Capture the cell that displays the provided text and extract its [X, Y] central coordinate. 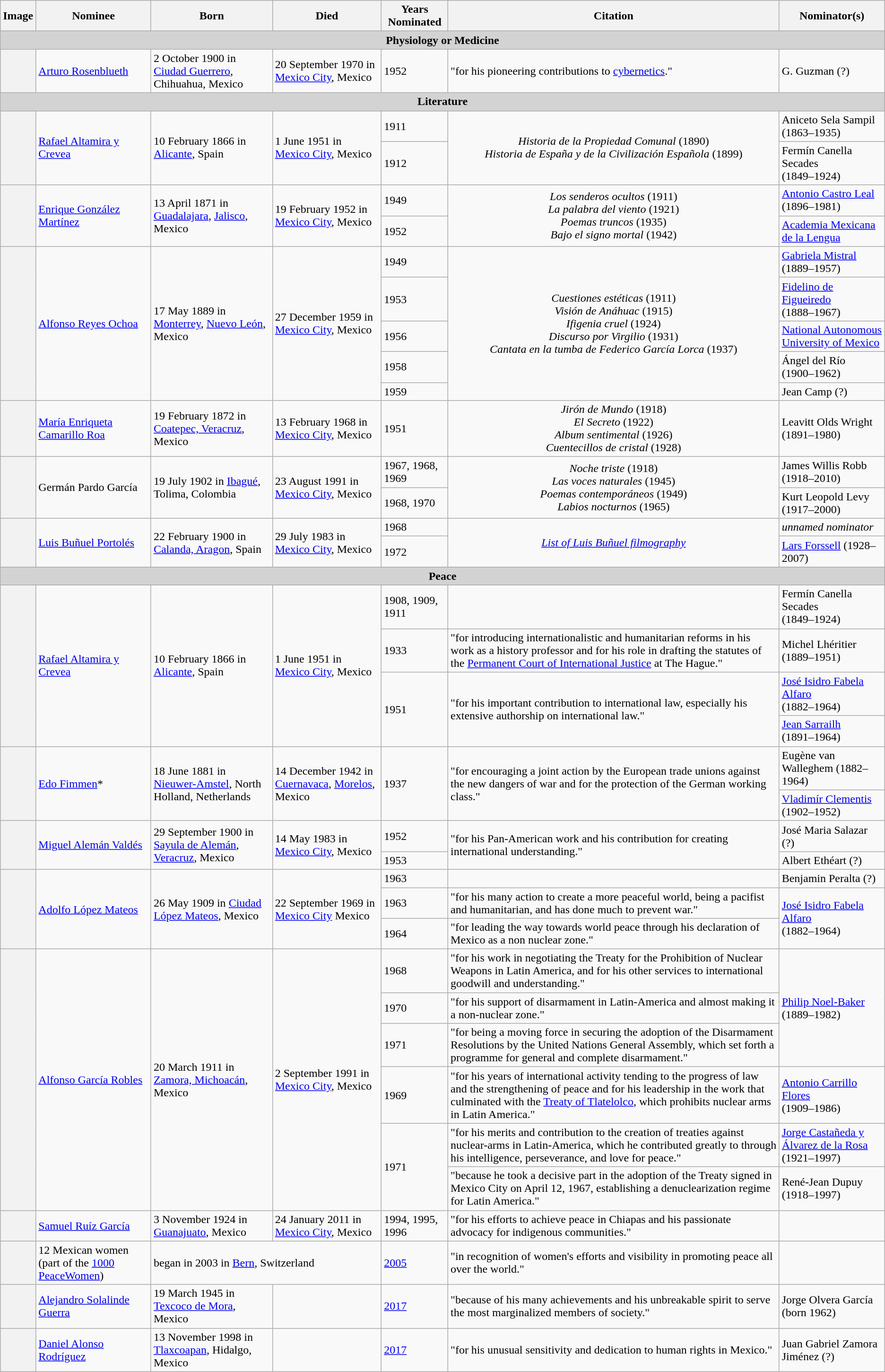
Jean Camp (?) [832, 391]
Gabriela Mistral (1889–1957) [832, 262]
3 November 1924 in Guanajuato, Mexico [212, 1226]
Alejandro Solalinde Guerra [94, 1306]
20 March 1911 in Zamora, Michoacán, Mexico [212, 1080]
Fidelino de Figueiredo (1888–1967) [832, 299]
Enrique González Martínez [94, 216]
1968, 1970 [415, 503]
Kurt Leopold Levy (1917–2000) [832, 503]
Albert Ethéart (?) [832, 860]
1937 [415, 783]
1908, 1909, 1911 [415, 607]
"for his support of disarmament in Latin-America and almost making it a non-nuclear zone." [614, 1008]
Aniceto Sela Sampil (1863–1935) [832, 126]
2005 [415, 1263]
2 October 1900 in Ciudad Guerrero, Chihuahua, Mexico [212, 71]
13 November 1998 in Tlaxcoapan, Hidalgo, Mexico [212, 1350]
Antonio Carrillo Flores (1909–1986) [832, 1095]
Jorge Olvera García (born 1962) [832, 1306]
Physiology or Medicine [442, 40]
1969 [415, 1095]
José Maria Salazar (?) [832, 836]
1994, 1995, 1996 [415, 1226]
Image [18, 16]
"for his Pan-American work and his contribution for creating international understanding." [614, 845]
Died [327, 16]
14 December 1942 in Cuernavaca, Morelos, Mexico [327, 783]
Alfonso Reyes Ochoa [94, 323]
Juan Gabriel Zamora Jiménez (?) [832, 1350]
1912 [415, 163]
Miguel Alemán Valdés [94, 845]
20 September 1970 in Mexico City, Mexico [327, 71]
List of Luis Buñuel filmography [614, 543]
Noche triste (1918)Las voces naturales (1945)Poemas contemporáneos (1949)Labios nocturnos (1965) [614, 488]
Alfonso García Robles [94, 1080]
Germán Pardo García [94, 488]
2 September 1991 in Mexico City, Mexico [327, 1080]
Vladimír Clementis (1902–1952) [832, 805]
Literature [442, 102]
James Willis Robb (1918–2010) [832, 472]
24 January 2011 in Mexico City, Mexico [327, 1226]
19 February 1872 in Coatepec, Veracruz, Mexico [212, 428]
G. Guzman (?) [832, 71]
Years Nominated [415, 16]
1959 [415, 391]
19 July 1902 in Ibagué, Tolima, Colombia [212, 488]
"for his pioneering contributions to cybernetics." [614, 71]
Arturo Rosenblueth [94, 71]
Citation [614, 16]
Ángel del Río (1900–1962) [832, 367]
"for his unusual sensitivity and dedication to human rights in Mexico." [614, 1350]
"for his efforts to achieve peace in Chiapas and his passionate advocacy for indigenous communities." [614, 1226]
"for encouraging a joint action by the European trade unions against the new dangers of war and for the protection of the German working class." [614, 783]
Adolfo López Mateos [94, 909]
Eugène van Walleghem (1882–1964) [832, 768]
1970 [415, 1008]
Born [212, 16]
23 August 1991 in Mexico City, Mexico [327, 488]
1967, 1968, 1969 [415, 472]
Jorge Castañeda y Álvarez de la Rosa (1921–1997) [832, 1145]
"for his important contribution to international law, especially his extensive authorship on international law." [614, 709]
Peace [442, 576]
unnamed nominator [832, 527]
27 December 1959 in Mexico City, Mexico [327, 323]
Luis Buñuel Portolés [94, 543]
22 September 1969 in Mexico City Mexico [327, 909]
Los senderos ocultos (1911)La palabra del viento (1921)Poemas truncos (1935)Bajo el signo mortal (1942) [614, 216]
René-Jean Dupuy (1918–1997) [832, 1188]
22 February 1900 in Calanda, Aragon, Spain [212, 543]
Jirón de Mundo (1918)El Secreto (1922)Album sentimental (1926)Cuentecillos de cristal (1928) [614, 428]
María Enriqueta Camarillo Roa [94, 428]
14 May 1983 in Mexico City, Mexico [327, 845]
National Autonomous University of Mexico [832, 336]
12 Mexican women (part of the 1000 PeaceWomen) [94, 1263]
29 September 1900 in Sayula de Alemán, Veracruz, Mexico [212, 845]
"because of his many achievements and his unbreakable spirit to serve the most marginalized members of society." [614, 1306]
1956 [415, 336]
1911 [415, 126]
"for his many action to create a more peaceful world, being a pacifist and humanitarian, and has done much to prevent war." [614, 902]
19 March 1945 in Texcoco de Mora, Mexico [212, 1306]
Leavitt Olds Wright (1891–1980) [832, 428]
1933 [415, 650]
"in recognition of women's efforts and visibility in promoting peace all over the world." [614, 1263]
1972 [415, 551]
Nominator(s) [832, 16]
Daniel Alonso Rodríguez [94, 1350]
Lars Forssell (1928–2007) [832, 551]
Nominee [94, 16]
Edo Fimmen* [94, 783]
Benjamin Peralta (?) [832, 878]
1964 [415, 934]
13 April 1871 in Guadalajara, Jalisco, Mexico [212, 216]
13 February 1968 in Mexico City, Mexico [327, 428]
Academia Mexicana de la Lengua [832, 231]
Michel Lhéritier (1889–1951) [832, 650]
Jean Sarrailh (1891–1964) [832, 731]
Samuel Ruíz García [94, 1226]
1958 [415, 367]
Philip Noel-Baker (1889–1982) [832, 1008]
26 May 1909 in Ciudad López Mateos, Mexico [212, 909]
29 July 1983 in Mexico City, Mexico [327, 543]
17 May 1889 in Monterrey, Nuevo León, Mexico [212, 323]
18 June 1881 in Nieuwer-Amstel, North Holland, Netherlands [212, 783]
19 February 1952 in Mexico City, Mexico [327, 216]
"for leading the way towards world peace through his declaration of Mexico as a non nuclear zone." [614, 934]
Historia de la Propiedad Comunal (1890)Historia de España y de la Civilización Española (1899) [614, 148]
Antonio Castro Leal (1896–1981) [832, 201]
began in 2003 in Bern, Switzerland [266, 1263]
